Find where the given text appears and provide that cell's center as [x, y] coordinate. 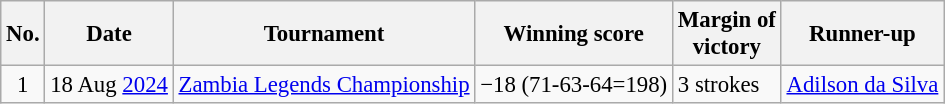
−18 (71-63-64=198) [574, 85]
Runner-up [862, 34]
Adilson da Silva [862, 85]
18 Aug 2024 [109, 85]
1 [23, 85]
Zambia Legends Championship [324, 85]
Margin ofvictory [726, 34]
3 strokes [726, 85]
Winning score [574, 34]
No. [23, 34]
Date [109, 34]
Tournament [324, 34]
